Extract the [x, y] coordinate from the center of the cell holding the provided text.  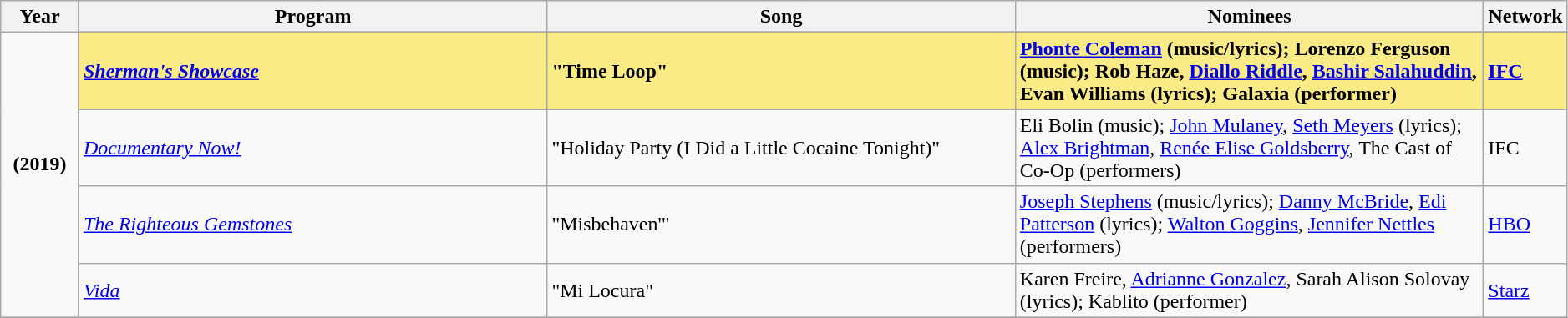
(2019) [40, 175]
Network [1525, 17]
HBO [1525, 225]
Documentary Now! [312, 148]
"Holiday Party (I Did a Little Cocaine Tonight)" [781, 148]
Phonte Coleman (music/lyrics); Lorenzo Ferguson (music); Rob Haze, Diallo Riddle, Bashir Salahuddin, Evan Williams (lyrics); Galaxia (performer) [1250, 71]
"Mi Locura" [781, 290]
"Misbehaven'" [781, 225]
Sherman's Showcase [312, 71]
Nominees [1250, 17]
Program [312, 17]
Karen Freire, Adrianne Gonzalez, Sarah Alison Solovay (lyrics); Kablito (performer) [1250, 290]
Vida [312, 290]
Eli Bolin (music); John Mulaney, Seth Meyers (lyrics); Alex Brightman, Renée Elise Goldsberry, The Cast of Co-Op (performers) [1250, 148]
Starz [1525, 290]
"Time Loop" [781, 71]
Song [781, 17]
Year [40, 17]
Joseph Stephens (music/lyrics); Danny McBride, Edi Patterson (lyrics); Walton Goggins, Jennifer Nettles (performers) [1250, 225]
The Righteous Gemstones [312, 225]
